Pinpoint the cell where the given text exists, returning its (x, y) midpoint coordinate. 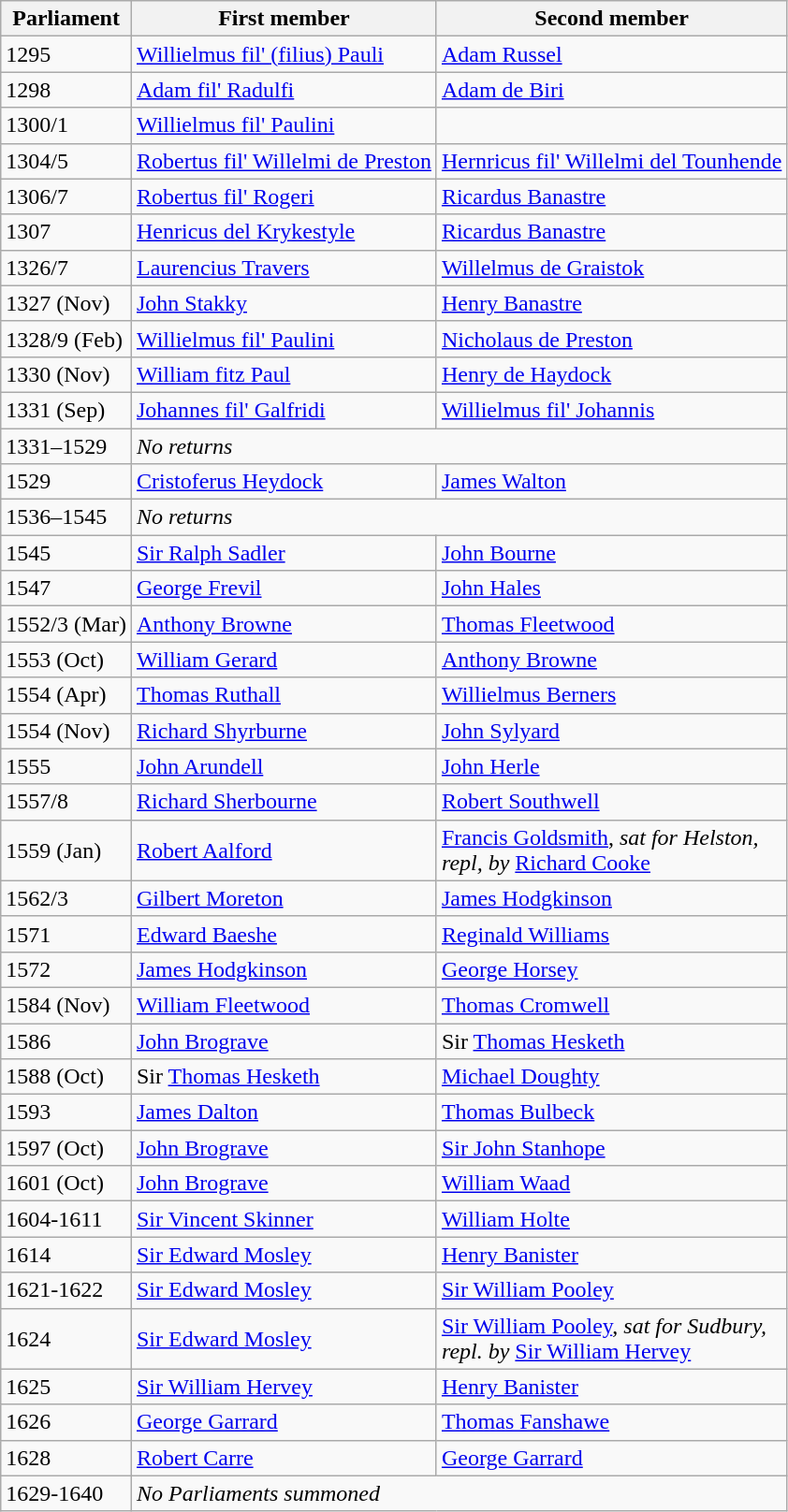
1554 (Apr) (66, 695)
1626 (66, 1422)
Sir Ralph Sadler (284, 553)
1562/3 (66, 898)
Thomas Fleetwood (611, 624)
Sir John Stanhope (611, 1148)
Richard Sherbourne (284, 802)
Willielmus Berners (611, 695)
1304/5 (66, 161)
Johannes fil' Galfridi (284, 410)
Robertus fil' Willelmi de Preston (284, 161)
Willielmus fil' (filius) Pauli (284, 54)
1547 (66, 589)
1331–1529 (66, 446)
Adam fil' Radulfi (284, 90)
Adam de Biri (611, 90)
Thomas Bulbeck (611, 1112)
William Fleetwood (284, 1005)
James Dalton (284, 1112)
1625 (66, 1387)
Reginald Williams (611, 934)
Willielmus fil' Johannis (611, 410)
Robert Aalford (284, 850)
1614 (66, 1255)
1559 (Jan) (66, 850)
1552/3 (Mar) (66, 624)
1328/9 (Feb) (66, 339)
Sir Vincent Skinner (284, 1219)
James Walton (611, 482)
1597 (Oct) (66, 1148)
Sir William Pooley, sat for Sudbury, repl. by Sir William Hervey (611, 1338)
1601 (Oct) (66, 1184)
1584 (Nov) (66, 1005)
Gilbert Moreton (284, 898)
Second member (611, 19)
Adam Russel (611, 54)
John Herle (611, 766)
Henry de Haydock (611, 374)
1628 (66, 1458)
1586 (66, 1041)
Hernricus fil' Willelmi del Tounhende (611, 161)
Laurencius Travers (284, 268)
1604-1611 (66, 1219)
No Parliaments summoned (459, 1493)
1307 (66, 232)
1588 (Oct) (66, 1077)
1555 (66, 766)
Thomas Cromwell (611, 1005)
John Bourne (611, 553)
Sir William Hervey (284, 1387)
Edward Baeshe (284, 934)
Parliament (66, 19)
1536–1545 (66, 517)
1621-1622 (66, 1290)
1557/8 (66, 802)
William Waad (611, 1184)
1326/7 (66, 268)
John Stakky (284, 303)
1629-1640 (66, 1493)
Robertus fil' Rogeri (284, 196)
1298 (66, 90)
Cristoferus Heydock (284, 482)
Henricus del Krykestyle (284, 232)
1571 (66, 934)
Robert Southwell (611, 802)
Thomas Fanshawe (611, 1422)
Sir William Pooley (611, 1290)
Michael Doughty (611, 1077)
1295 (66, 54)
George Horsey (611, 969)
1300/1 (66, 125)
John Sylyard (611, 731)
1529 (66, 482)
1554 (Nov) (66, 731)
John Arundell (284, 766)
1593 (66, 1112)
Thomas Ruthall (284, 695)
William Holte (611, 1219)
1327 (Nov) (66, 303)
George Frevil (284, 589)
First member (284, 19)
John Hales (611, 589)
1306/7 (66, 196)
Willelmus de Graistok (611, 268)
1553 (Oct) (66, 660)
William Gerard (284, 660)
1624 (66, 1338)
Henry Banastre (611, 303)
Richard Shyrburne (284, 731)
1572 (66, 969)
1330 (Nov) (66, 374)
Francis Goldsmith, sat for Helston, repl, by Richard Cooke (611, 850)
Nicholaus de Preston (611, 339)
1545 (66, 553)
William fitz Paul (284, 374)
1331 (Sep) (66, 410)
Robert Carre (284, 1458)
